For the text-containing cell, return its midpoint in (X, Y) coordinate format. 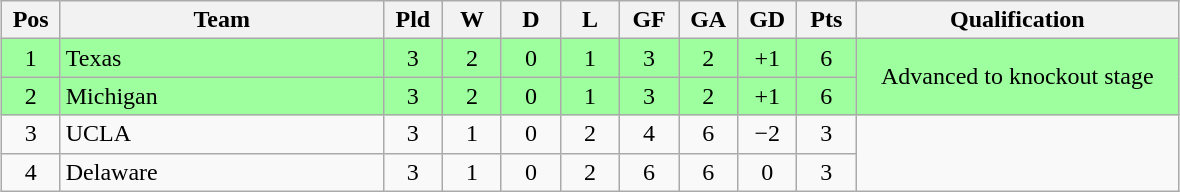
Pos (30, 20)
Michigan (222, 96)
GA (708, 20)
Qualification (1018, 20)
UCLA (222, 134)
GD (768, 20)
Team (222, 20)
Delaware (222, 172)
W (472, 20)
−2 (768, 134)
D (530, 20)
L (590, 20)
Texas (222, 58)
Advanced to knockout stage (1018, 77)
Pld (412, 20)
GF (650, 20)
Pts (826, 20)
